Locate the cell with the specified text and output its (X, Y) center coordinate. 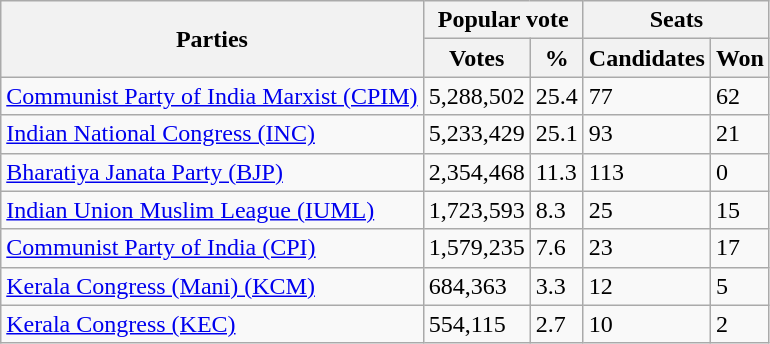
25.4 (556, 96)
Indian National Congress (INC) (212, 134)
12 (646, 286)
Won (740, 58)
62 (740, 96)
Popular vote (503, 20)
8.3 (556, 210)
21 (740, 134)
23 (646, 248)
17 (740, 248)
1,723,593 (476, 210)
93 (646, 134)
11.3 (556, 172)
% (556, 58)
1,579,235 (476, 248)
Votes (476, 58)
113 (646, 172)
5,288,502 (476, 96)
3.3 (556, 286)
684,363 (476, 286)
10 (646, 324)
5 (740, 286)
2,354,468 (476, 172)
5,233,429 (476, 134)
Candidates (646, 58)
Communist Party of India Marxist (CPIM) (212, 96)
77 (646, 96)
2 (740, 324)
0 (740, 172)
7.6 (556, 248)
15 (740, 210)
2.7 (556, 324)
Seats (676, 20)
Kerala Congress (Mani) (KCM) (212, 286)
25.1 (556, 134)
Indian Union Muslim League (IUML) (212, 210)
Bharatiya Janata Party (BJP) (212, 172)
Parties (212, 39)
25 (646, 210)
Communist Party of India (CPI) (212, 248)
554,115 (476, 324)
Kerala Congress (KEC) (212, 324)
